Pinpoint the cell where the given text exists, returning its (X, Y) midpoint coordinate. 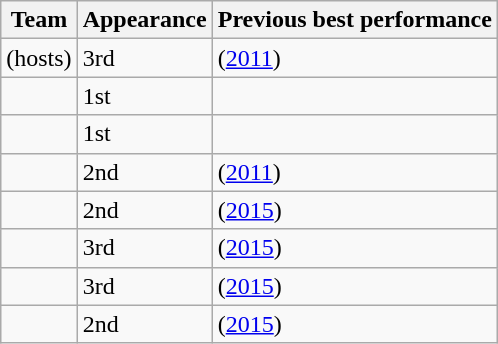
Previous best performance (354, 20)
Team (39, 20)
Appearance (144, 20)
(hosts) (39, 58)
